Locate the cell with the specified text and output its [X, Y] center coordinate. 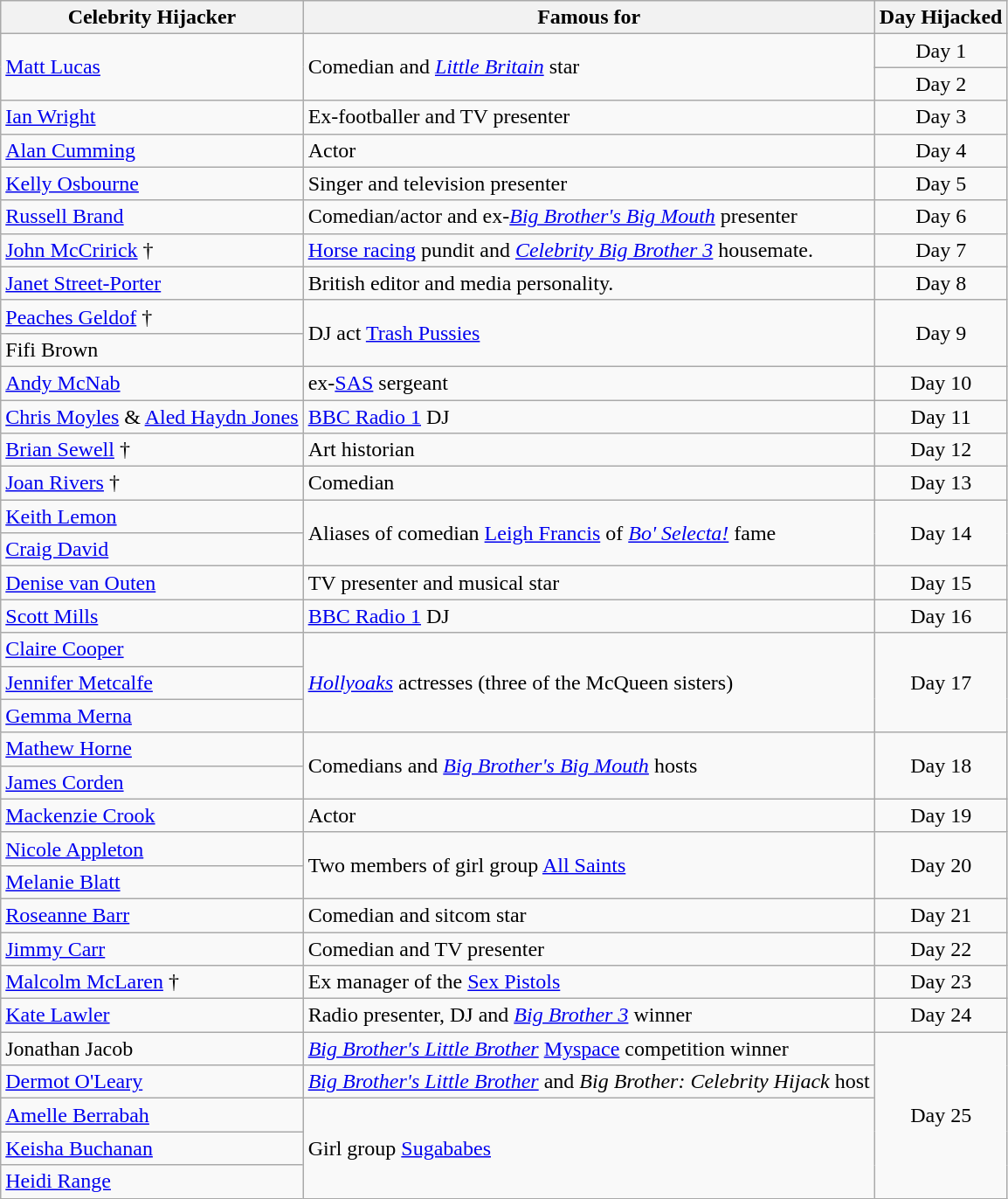
Day 19 [941, 815]
Day 13 [941, 483]
Nicole Appleton [152, 849]
Jimmy Carr [152, 948]
Amelle Berrabah [152, 1115]
Russell Brand [152, 217]
Ian Wright [152, 117]
Ex manager of the Sex Pistols [589, 982]
Day 6 [941, 217]
Mathew Horne [152, 749]
Horse racing pundit and Celebrity Big Brother 3 housemate. [589, 250]
Janet Street-Porter [152, 283]
Singer and television presenter [589, 184]
Scott Mills [152, 616]
Day 20 [941, 865]
ex-SAS sergeant [589, 383]
Day 22 [941, 948]
British editor and media personality. [589, 283]
Day 15 [941, 583]
Fifi Brown [152, 350]
Day 2 [941, 84]
Day 17 [941, 683]
Brian Sewell † [152, 450]
Andy McNab [152, 383]
Heidi Range [152, 1182]
Day 21 [941, 915]
Comedian and sitcom star [589, 915]
Day 14 [941, 533]
John McCririck † [152, 250]
Joan Rivers † [152, 483]
Gemma Merna [152, 716]
Celebrity Hijacker [152, 17]
Day 4 [941, 150]
Day 1 [941, 51]
Comedians and Big Brother's Big Mouth hosts [589, 766]
James Corden [152, 782]
Kelly Osbourne [152, 184]
Jennifer Metcalfe [152, 683]
Girl group Sugababes [589, 1148]
Day 25 [941, 1115]
Day 3 [941, 117]
Big Brother's Little Brother Myspace competition winner [589, 1049]
Matt Lucas [152, 67]
Day 9 [941, 333]
Day 5 [941, 184]
Malcolm McLaren † [152, 982]
Ex-footballer and TV presenter [589, 117]
Dermot O'Leary [152, 1082]
Day 18 [941, 766]
Comedian and TV presenter [589, 948]
DJ act Trash Pussies [589, 333]
Day 24 [941, 1015]
Day 7 [941, 250]
Keith Lemon [152, 516]
Day 10 [941, 383]
Art historian [589, 450]
Peaches Geldof † [152, 316]
Jonathan Jacob [152, 1049]
TV presenter and musical star [589, 583]
Kate Lawler [152, 1015]
Day 11 [941, 417]
Big Brother's Little Brother and Big Brother: Celebrity Hijack host [589, 1082]
Two members of girl group All Saints [589, 865]
Chris Moyles & Aled Haydn Jones [152, 417]
Day 23 [941, 982]
Day 8 [941, 283]
Comedian [589, 483]
Famous for [589, 17]
Melanie Blatt [152, 882]
Comedian and Little Britain star [589, 67]
Denise van Outen [152, 583]
Aliases of comedian Leigh Francis of Bo' Selecta! fame [589, 533]
Day 16 [941, 616]
Day Hijacked [941, 17]
Keisha Buchanan [152, 1148]
Claire Cooper [152, 649]
Hollyoaks actresses (three of the McQueen sisters) [589, 683]
Comedian/actor and ex-Big Brother's Big Mouth presenter [589, 217]
Mackenzie Crook [152, 815]
Day 12 [941, 450]
Radio presenter, DJ and Big Brother 3 winner [589, 1015]
Alan Cumming [152, 150]
Craig David [152, 550]
Roseanne Barr [152, 915]
